Identify which cell holds the provided text, then report its [x, y] central coordinate. 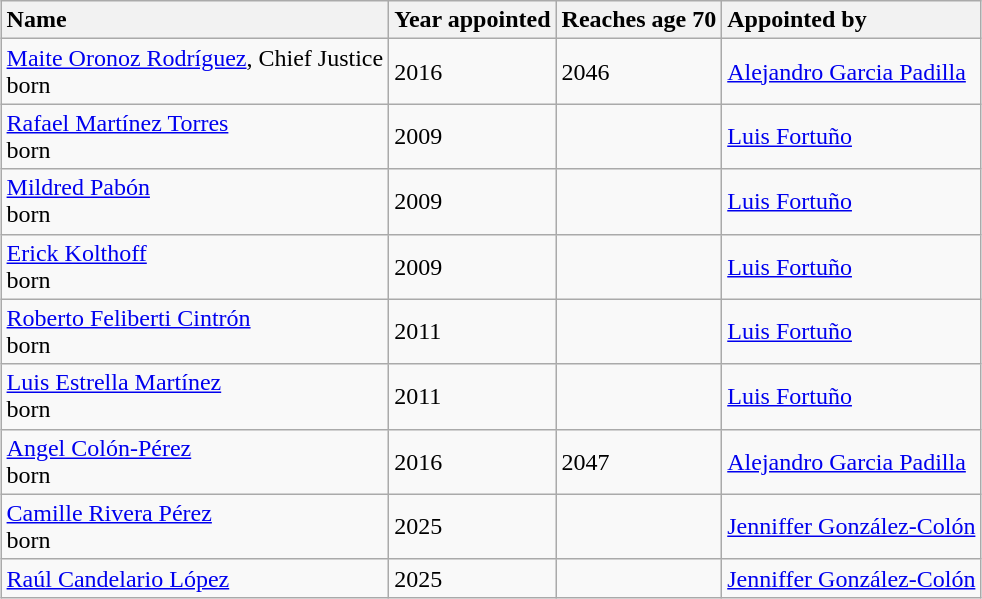
Luis Estrella Martínezborn [195, 396]
Raúl Candelario López [195, 578]
Angel Colón-Pérezborn [195, 462]
Roberto Feliberti Cintrónborn [195, 332]
Mildred Pabónborn [195, 202]
Rafael Martínez Torresborn [195, 136]
Appointed by [852, 20]
Camille Rivera Pérezborn [195, 526]
Name [195, 20]
2046 [639, 72]
Year appointed [472, 20]
2047 [639, 462]
Reaches age 70 [639, 20]
Erick Kolthoffborn [195, 266]
Maite Oronoz Rodríguez, Chief Justiceborn [195, 72]
